Return (X, Y) of the center of cell containing provided text 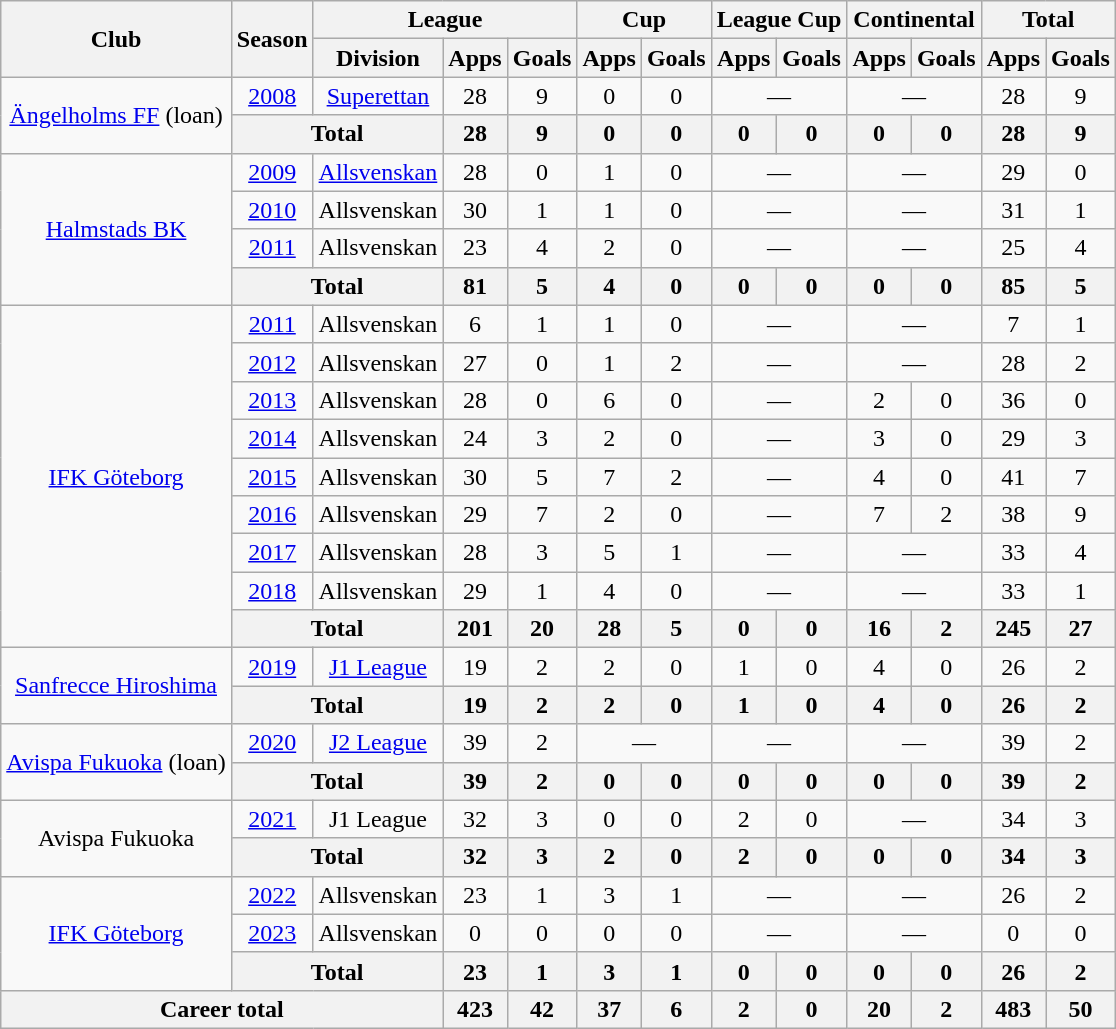
31 (1013, 210)
50 (1081, 1009)
Halmstads BK (116, 229)
2015 (272, 477)
Cup (644, 20)
2010 (272, 210)
2020 (272, 743)
2023 (272, 933)
42 (542, 1009)
36 (1013, 400)
Career total (222, 1009)
16 (879, 629)
2012 (272, 362)
2014 (272, 438)
Continental (914, 20)
2009 (272, 172)
Avispa Fukuoka (116, 838)
2021 (272, 819)
85 (1013, 286)
Superettan (378, 96)
League (445, 20)
2008 (272, 96)
Sanfrecce Hiroshima (116, 686)
41 (1013, 477)
2016 (272, 515)
2019 (272, 667)
2022 (272, 895)
J2 League (378, 743)
Ängelholms FF (loan) (116, 115)
201 (475, 629)
Avispa Fukuoka (loan) (116, 762)
25 (1013, 248)
Division (378, 58)
81 (475, 286)
2013 (272, 400)
24 (475, 438)
37 (609, 1009)
2017 (272, 553)
483 (1013, 1009)
Season (272, 39)
Club (116, 39)
2018 (272, 591)
245 (1013, 629)
423 (475, 1009)
League Cup (779, 20)
38 (1013, 515)
